Provide the [X, Y] coordinate of the cell's center where the given text is located.  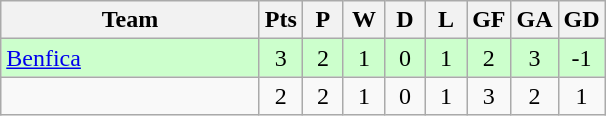
GA [534, 20]
W [364, 20]
Team [130, 20]
Benfica [130, 58]
D [404, 20]
Pts [280, 20]
L [446, 20]
GD [582, 20]
-1 [582, 58]
P [322, 20]
GF [489, 20]
